Find where the given text appears and provide that cell's center as [x, y] coordinate. 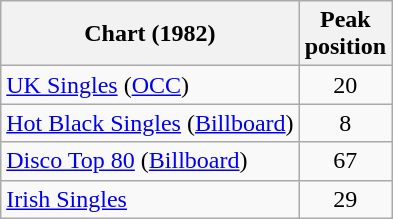
Chart (1982) [150, 34]
Hot Black Singles (Billboard) [150, 123]
67 [345, 161]
29 [345, 199]
Disco Top 80 (Billboard) [150, 161]
8 [345, 123]
Irish Singles [150, 199]
Peakposition [345, 34]
20 [345, 85]
UK Singles (OCC) [150, 85]
